Identify which cell holds the provided text, then report its (X, Y) central coordinate. 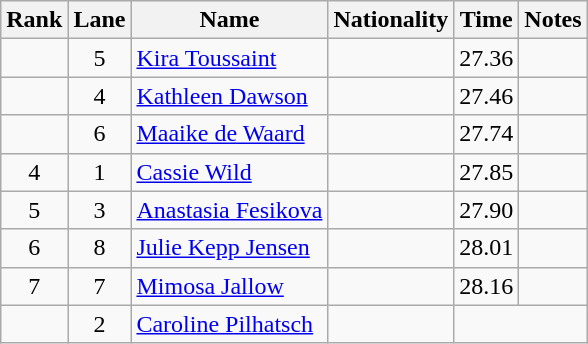
27.36 (486, 58)
28.16 (486, 286)
2 (100, 324)
28.01 (486, 248)
1 (100, 172)
27.90 (486, 210)
27.85 (486, 172)
8 (100, 248)
Time (486, 20)
Kira Toussaint (230, 58)
Lane (100, 20)
Cassie Wild (230, 172)
Maaike de Waard (230, 134)
Anastasia Fesikova (230, 210)
3 (100, 210)
Name (230, 20)
Notes (553, 20)
27.74 (486, 134)
Mimosa Jallow (230, 286)
Julie Kepp Jensen (230, 248)
Nationality (391, 20)
Kathleen Dawson (230, 96)
Rank (34, 20)
27.46 (486, 96)
Caroline Pilhatsch (230, 324)
